Return the [X, Y] coordinate for the center point of the cell that contains the specified text.  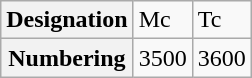
Mc [162, 20]
Tc [222, 20]
Designation [67, 20]
Numbering [67, 58]
3500 [162, 58]
3600 [222, 58]
